For the text-containing cell, return its midpoint in (x, y) coordinate format. 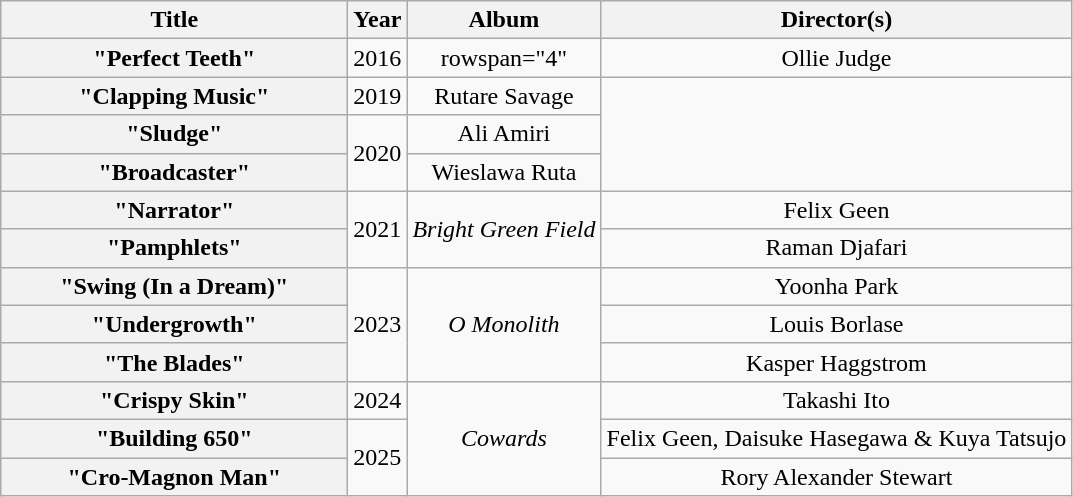
2024 (378, 400)
2020 (378, 153)
"The Blades" (174, 362)
O Monolith (504, 324)
Ali Amiri (504, 134)
Album (504, 20)
Year (378, 20)
Cowards (504, 438)
2019 (378, 96)
"Narrator" (174, 210)
Yoonha Park (836, 286)
Felix Geen, Daisuke Hasegawa & Kuya Tatsujo (836, 438)
"Perfect Teeth" (174, 58)
"Broadcaster" (174, 172)
"Cro-Magnon Man" (174, 477)
Title (174, 20)
Director(s) (836, 20)
"Crispy Skin" (174, 400)
Kasper Haggstrom (836, 362)
2025 (378, 457)
2023 (378, 324)
2016 (378, 58)
Louis Borlase (836, 324)
"Clapping Music" (174, 96)
Takashi Ito (836, 400)
Rory Alexander Stewart (836, 477)
Rutare Savage (504, 96)
"Building 650" (174, 438)
Ollie Judge (836, 58)
Wieslawa Ruta (504, 172)
"Swing (In a Dream)" (174, 286)
"Sludge" (174, 134)
rowspan="4" (504, 58)
Bright Green Field (504, 229)
2021 (378, 229)
"Pamphlets" (174, 248)
Felix Geen (836, 210)
"Undergrowth" (174, 324)
Raman Djafari (836, 248)
